Return the [X, Y] coordinate for the center point of the cell that contains the specified text.  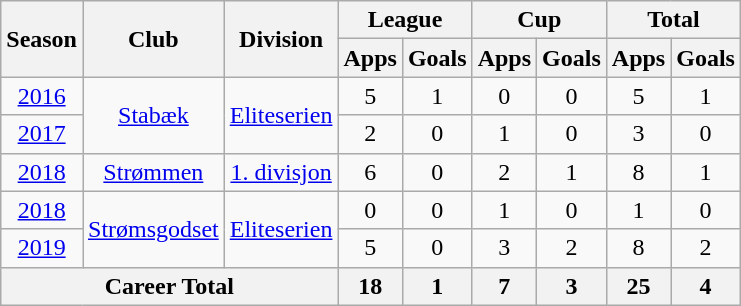
Total [673, 20]
7 [504, 286]
Career Total [170, 286]
1. divisjon [281, 172]
League [405, 20]
6 [370, 172]
Strømmen [153, 172]
Division [281, 39]
2017 [42, 134]
4 [706, 286]
Club [153, 39]
2019 [42, 248]
25 [638, 286]
2016 [42, 96]
Strømsgodset [153, 229]
Stabæk [153, 115]
Cup [539, 20]
Season [42, 39]
18 [370, 286]
